Find where the given text appears and provide that cell's center as (X, Y) coordinate. 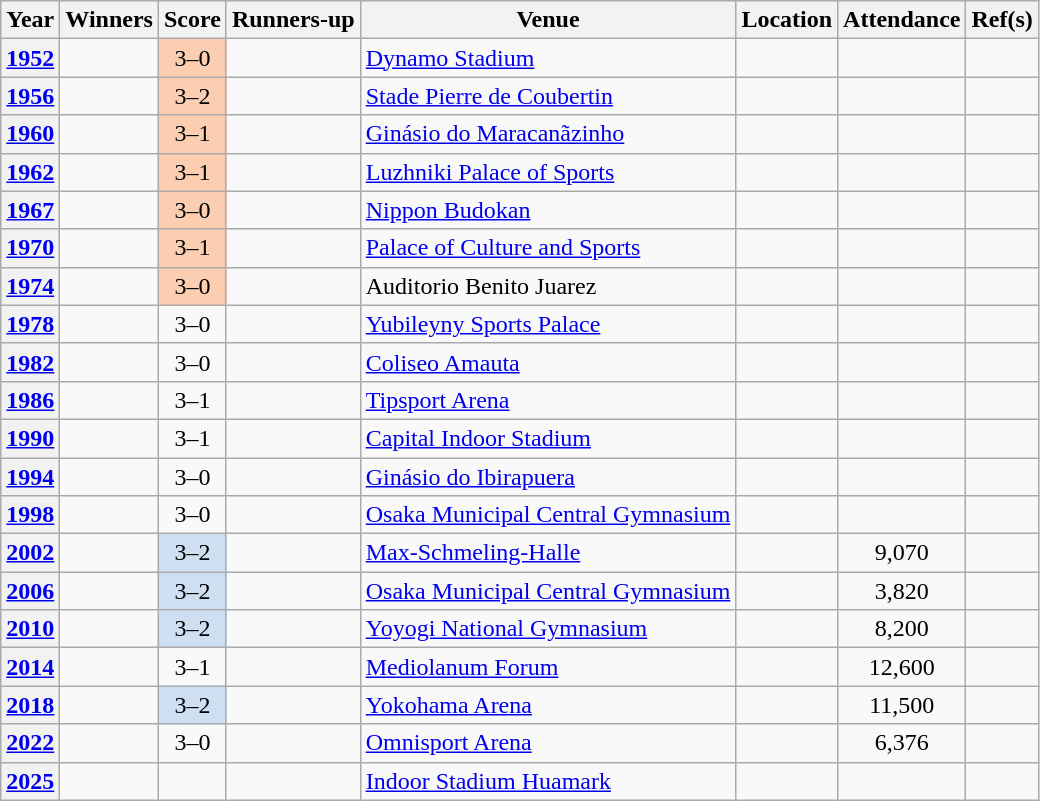
11,500 (902, 705)
Yubileyny Sports Palace (548, 324)
Indoor Stadium Huamark (548, 781)
Capital Indoor Stadium (548, 438)
1960 (30, 134)
1994 (30, 477)
2006 (30, 591)
Coliseo Amauta (548, 362)
1990 (30, 438)
2022 (30, 743)
Stade Pierre de Coubertin (548, 96)
Yokohama Arena (548, 705)
6,376 (902, 743)
1978 (30, 324)
Runners-up (293, 20)
Max-Schmeling-Halle (548, 553)
12,600 (902, 667)
1962 (30, 172)
3,820 (902, 591)
9,070 (902, 553)
1998 (30, 515)
Mediolanum Forum (548, 667)
Ginásio do Maracanãzinho (548, 134)
Ref(s) (1002, 20)
Luzhniki Palace of Sports (548, 172)
Yoyogi National Gymnasium (548, 629)
1974 (30, 286)
1986 (30, 400)
1956 (30, 96)
2014 (30, 667)
Winners (110, 20)
Ginásio do Ibirapuera (548, 477)
Year (30, 20)
Tipsport Arena (548, 400)
Score (192, 20)
Omnisport Arena (548, 743)
Nippon Budokan (548, 210)
1970 (30, 248)
Dynamo Stadium (548, 58)
2018 (30, 705)
Location (787, 20)
2025 (30, 781)
Attendance (902, 20)
1982 (30, 362)
2010 (30, 629)
2002 (30, 553)
Auditorio Benito Juarez (548, 286)
Venue (548, 20)
8,200 (902, 629)
1952 (30, 58)
1967 (30, 210)
Palace of Culture and Sports (548, 248)
